Find where the given text appears and provide that cell's center as (X, Y) coordinate. 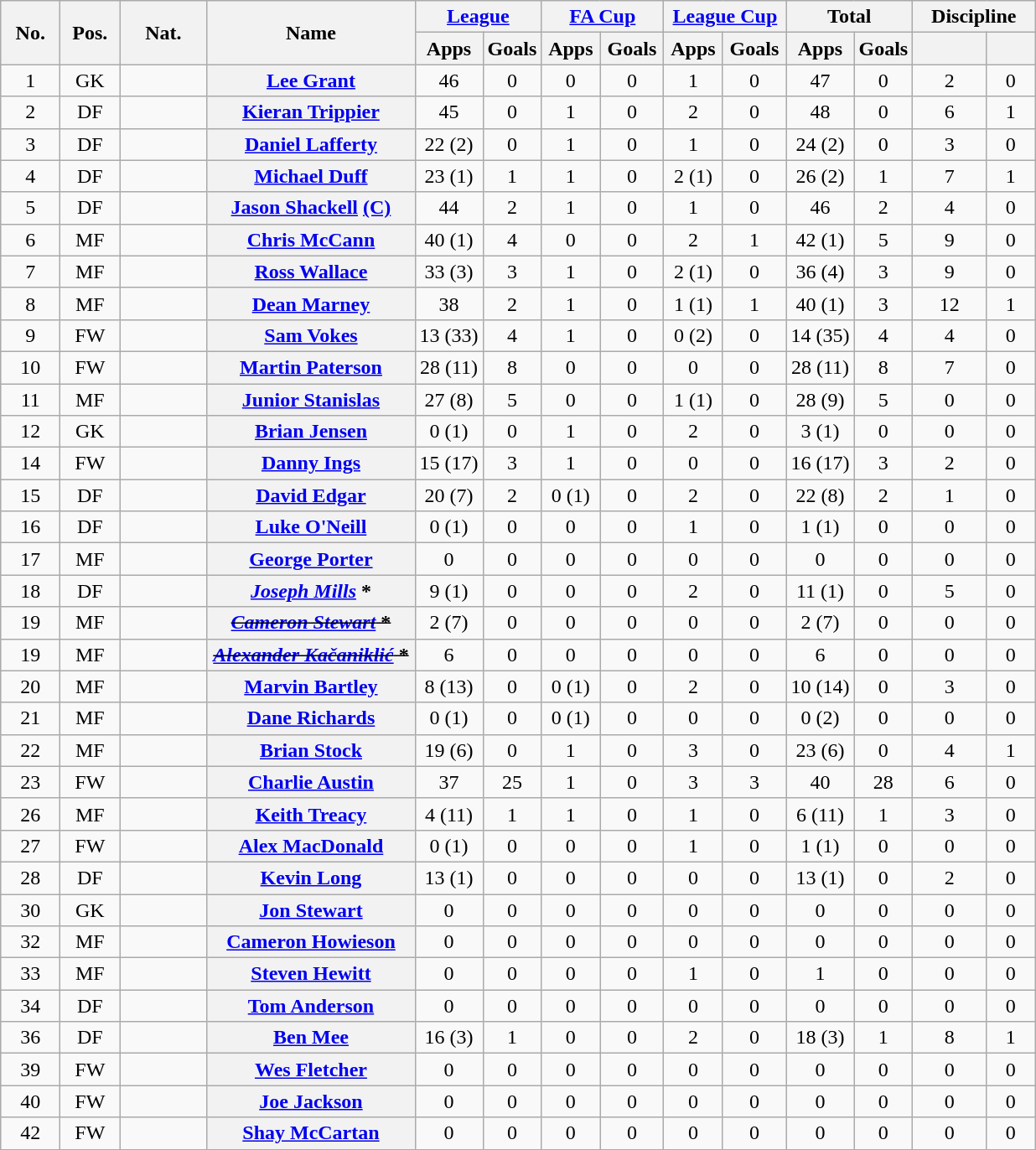
25 (512, 782)
37 (449, 782)
Dane Richards (311, 718)
34 (30, 1006)
Pos. (91, 33)
11 (30, 400)
Cameron Howieson (311, 942)
League (478, 17)
Alex MacDonald (311, 846)
Danny Ings (311, 464)
26 (30, 814)
15 (30, 495)
16 (30, 527)
30 (30, 909)
Martin Paterson (311, 367)
11 (1) (820, 591)
14 (30, 464)
23 (1) (449, 176)
27 (8) (449, 400)
42 (30, 1133)
Kieran Trippier (311, 112)
Michael Duff (311, 176)
Joe Jackson (311, 1101)
Shay McCartan (311, 1133)
23 (30, 782)
33 (30, 974)
20 (7) (449, 495)
22 (2) (449, 144)
FA Cup (603, 17)
Cameron Stewart * (311, 623)
Kevin Long (311, 878)
Name (311, 33)
42 (1) (820, 240)
Jon Stewart (311, 909)
32 (30, 942)
18 (3) (820, 1038)
Ben Mee (311, 1038)
16 (3) (449, 1038)
Total (850, 17)
18 (30, 591)
No. (30, 33)
47 (820, 80)
Luke O'Neill (311, 527)
Marvin Bartley (311, 686)
Alexander Kačaniklić * (311, 655)
Brian Stock (311, 750)
Chris McCann (311, 240)
6 (11) (820, 814)
8 (13) (449, 686)
24 (2) (820, 144)
David Edgar (311, 495)
27 (30, 846)
36 (4) (820, 272)
Discipline (974, 17)
22 (8) (820, 495)
44 (449, 208)
20 (30, 686)
Charlie Austin (311, 782)
Steven Hewitt (311, 974)
23 (6) (820, 750)
Junior Stanislas (311, 400)
14 (35) (820, 335)
Nat. (163, 33)
Jason Shackell (C) (311, 208)
Dean Marney (311, 303)
22 (30, 750)
George Porter (311, 559)
4 (11) (449, 814)
13 (33) (449, 335)
36 (30, 1038)
48 (820, 112)
26 (2) (820, 176)
21 (30, 718)
10 (14) (820, 686)
Tom Anderson (311, 1006)
15 (17) (449, 464)
38 (449, 303)
45 (449, 112)
33 (3) (449, 272)
17 (30, 559)
League Cup (725, 17)
Sam Vokes (311, 335)
19 (6) (449, 750)
16 (17) (820, 464)
28 (9) (820, 400)
Keith Treacy (311, 814)
Daniel Lafferty (311, 144)
Lee Grant (311, 80)
Ross Wallace (311, 272)
10 (30, 367)
3 (1) (820, 432)
Joseph Mills * (311, 591)
39 (30, 1070)
9 (1) (449, 591)
Brian Jensen (311, 432)
Wes Fletcher (311, 1070)
